Scan for the cell matching the given text and deliver its [x, y] coordinate at center. 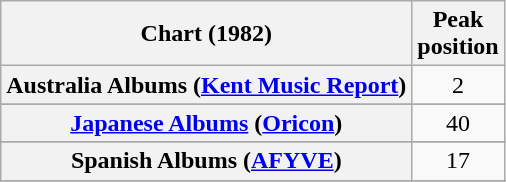
40 [458, 123]
Australia Albums (Kent Music Report) [206, 85]
Chart (1982) [206, 34]
Spanish Albums (AFYVE) [206, 161]
Peakposition [458, 34]
2 [458, 85]
17 [458, 161]
Japanese Albums (Oricon) [206, 123]
